Search for the cell housing the specified text and yield its (X, Y) center coordinate. 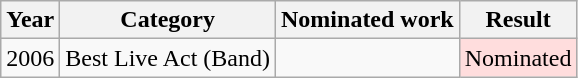
Nominated work (368, 20)
Year (30, 20)
Best Live Act (Band) (168, 58)
Nominated (518, 58)
Result (518, 20)
Category (168, 20)
2006 (30, 58)
